Pinpoint the cell where the given text exists, returning its (x, y) midpoint coordinate. 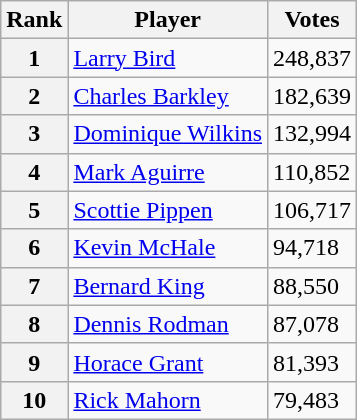
3 (34, 134)
94,718 (312, 248)
Votes (312, 20)
Charles Barkley (168, 96)
106,717 (312, 210)
9 (34, 362)
8 (34, 324)
10 (34, 400)
Scottie Pippen (168, 210)
Bernard King (168, 286)
79,483 (312, 400)
6 (34, 248)
87,078 (312, 324)
4 (34, 172)
Mark Aguirre (168, 172)
88,550 (312, 286)
110,852 (312, 172)
Dennis Rodman (168, 324)
Rick Mahorn (168, 400)
Kevin McHale (168, 248)
Rank (34, 20)
Horace Grant (168, 362)
Larry Bird (168, 58)
132,994 (312, 134)
81,393 (312, 362)
2 (34, 96)
248,837 (312, 58)
182,639 (312, 96)
5 (34, 210)
1 (34, 58)
7 (34, 286)
Dominique Wilkins (168, 134)
Player (168, 20)
